Provide the [x, y] coordinate of the cell's center where the given text is located.  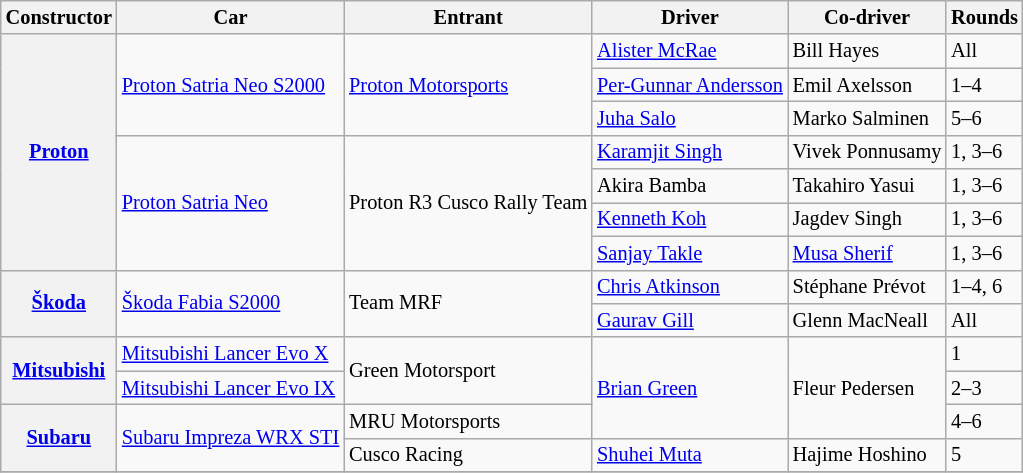
Takahiro Yasui [868, 186]
Emil Axelsson [868, 85]
Subaru [59, 438]
Jagdev Singh [868, 219]
Škoda Fabia S2000 [230, 304]
Fleur Pedersen [868, 388]
Driver [690, 17]
Car [230, 17]
1–4 [984, 85]
Per-Gunnar Andersson [690, 85]
Proton R3 Cusco Rally Team [468, 202]
Bill Hayes [868, 51]
Marko Salminen [868, 118]
Mitsubishi Lancer Evo X [230, 354]
Co-driver [868, 17]
Proton [59, 152]
Glenn MacNeall [868, 320]
Vivek Ponnusamy [868, 152]
Sanjay Takle [690, 253]
1 [984, 354]
Cusco Racing [468, 455]
Team MRF [468, 304]
Mitsubishi [59, 370]
Chris Atkinson [690, 287]
MRU Motorsports [468, 421]
Constructor [59, 17]
Gaurav Gill [690, 320]
Proton Satria Neo S2000 [230, 84]
Stéphane Prévot [868, 287]
Proton Satria Neo [230, 202]
Green Motorsport [468, 370]
Hajime Hoshino [868, 455]
4–6 [984, 421]
5 [984, 455]
Akira Bamba [690, 186]
1–4, 6 [984, 287]
Rounds [984, 17]
Proton Motorsports [468, 84]
Shuhei Muta [690, 455]
Entrant [468, 17]
Karamjit Singh [690, 152]
Škoda [59, 304]
5–6 [984, 118]
Musa Sherif [868, 253]
Alister McRae [690, 51]
Brian Green [690, 388]
2–3 [984, 388]
Mitsubishi Lancer Evo IX [230, 388]
Kenneth Koh [690, 219]
Subaru Impreza WRX STI [230, 438]
Juha Salo [690, 118]
